Provide the (x, y) coordinate of the cell's center where the given text is located.  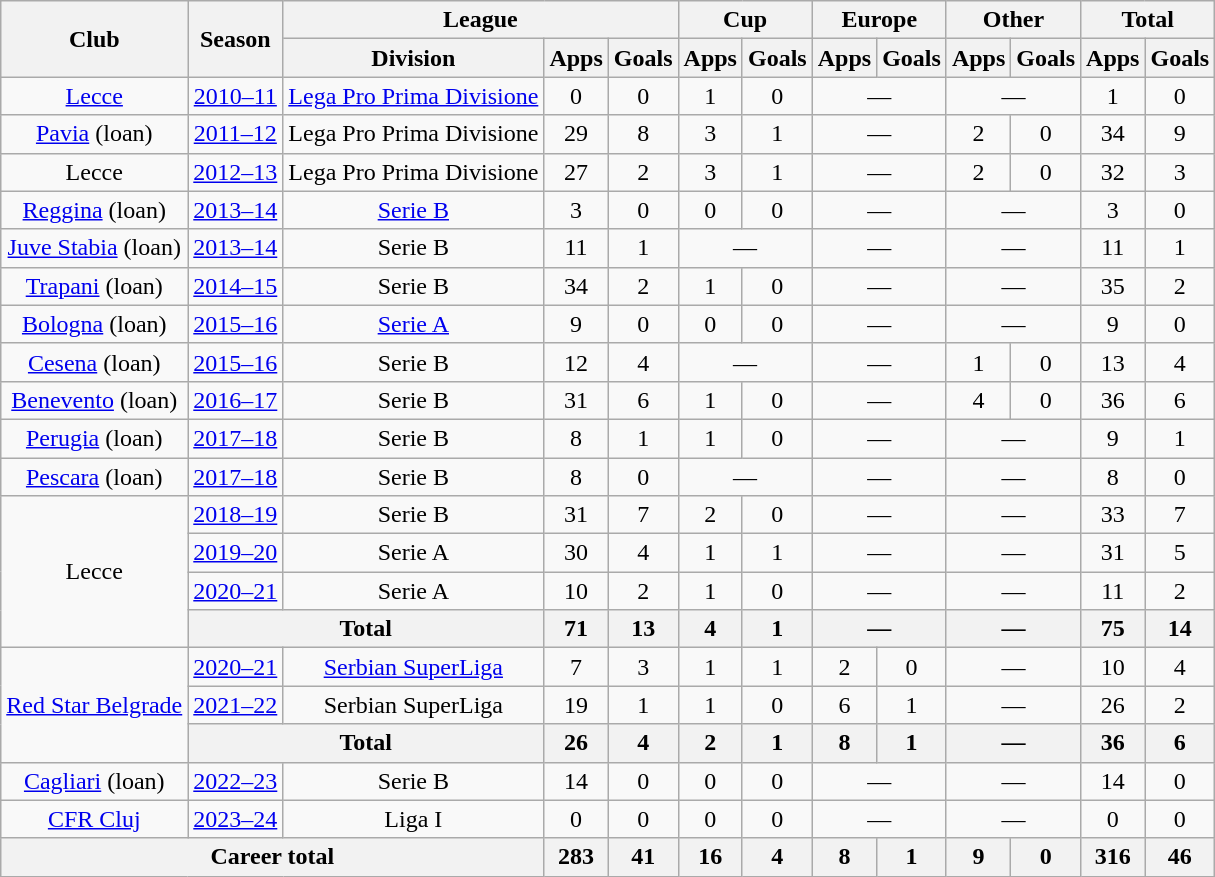
75 (1113, 629)
41 (643, 857)
2014–15 (236, 286)
Division (414, 58)
Pavia (loan) (94, 134)
16 (710, 857)
35 (1113, 286)
2012–13 (236, 172)
Benevento (loan) (94, 400)
Cagliari (loan) (94, 781)
33 (1113, 515)
12 (576, 362)
2011–12 (236, 134)
2023–24 (236, 819)
283 (576, 857)
Season (236, 39)
Club (94, 39)
Career total (272, 857)
Juve Stabia (loan) (94, 248)
Liga I (414, 819)
Cesena (loan) (94, 362)
2016–17 (236, 400)
League (480, 20)
Other (1013, 20)
CFR Cluj (94, 819)
Europe (879, 20)
Pescara (loan) (94, 477)
19 (576, 705)
316 (1113, 857)
Cup (745, 20)
46 (1180, 857)
30 (576, 553)
2018–19 (236, 515)
32 (1113, 172)
29 (576, 134)
27 (576, 172)
Red Star Belgrade (94, 705)
Trapani (loan) (94, 286)
2019–20 (236, 553)
2010–11 (236, 96)
Bologna (loan) (94, 324)
Reggina (loan) (94, 210)
71 (576, 629)
Perugia (loan) (94, 438)
5 (1180, 553)
2021–22 (236, 705)
2022–23 (236, 781)
